Determine the [x, y] coordinate at the center of the cell enclosing the given text.  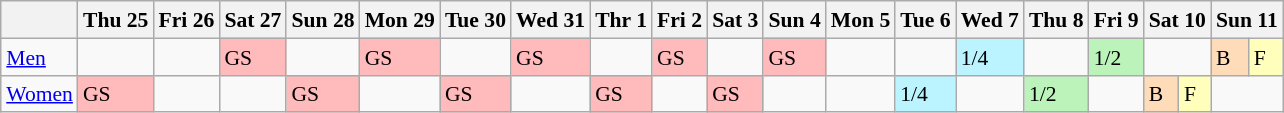
Fri 2 [680, 20]
Sat 10 [1178, 20]
Wed 7 [990, 20]
Sun 28 [322, 20]
Sun 4 [794, 20]
Sat 3 [735, 20]
Tue 30 [476, 20]
Thr 1 [621, 20]
Sat 27 [252, 20]
Tue 6 [925, 20]
Men [40, 56]
Sun 11 [1247, 20]
Mon 5 [860, 20]
Wed 31 [550, 20]
Fri 9 [1116, 20]
Thu 25 [116, 20]
Mon 29 [400, 20]
Fri 26 [186, 20]
Thu 8 [1056, 20]
Women [40, 94]
